Return the [x, y] coordinate for the center point of the cell that contains the specified text.  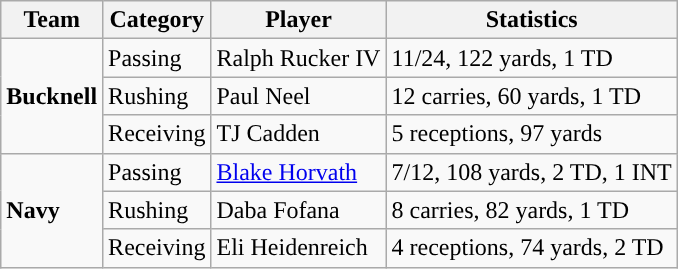
7/12, 108 yards, 2 TD, 1 INT [532, 172]
5 receptions, 97 yards [532, 134]
Daba Fofana [298, 210]
Paul Neel [298, 96]
Team [52, 20]
TJ Cadden [298, 134]
11/24, 122 yards, 1 TD [532, 58]
Blake Horvath [298, 172]
Category [157, 20]
Bucknell [52, 96]
Ralph Rucker IV [298, 58]
Navy [52, 210]
Eli Heidenreich [298, 248]
4 receptions, 74 yards, 2 TD [532, 248]
12 carries, 60 yards, 1 TD [532, 96]
Player [298, 20]
Statistics [532, 20]
8 carries, 82 yards, 1 TD [532, 210]
